Locate the cell with the specified text and output its [X, Y] center coordinate. 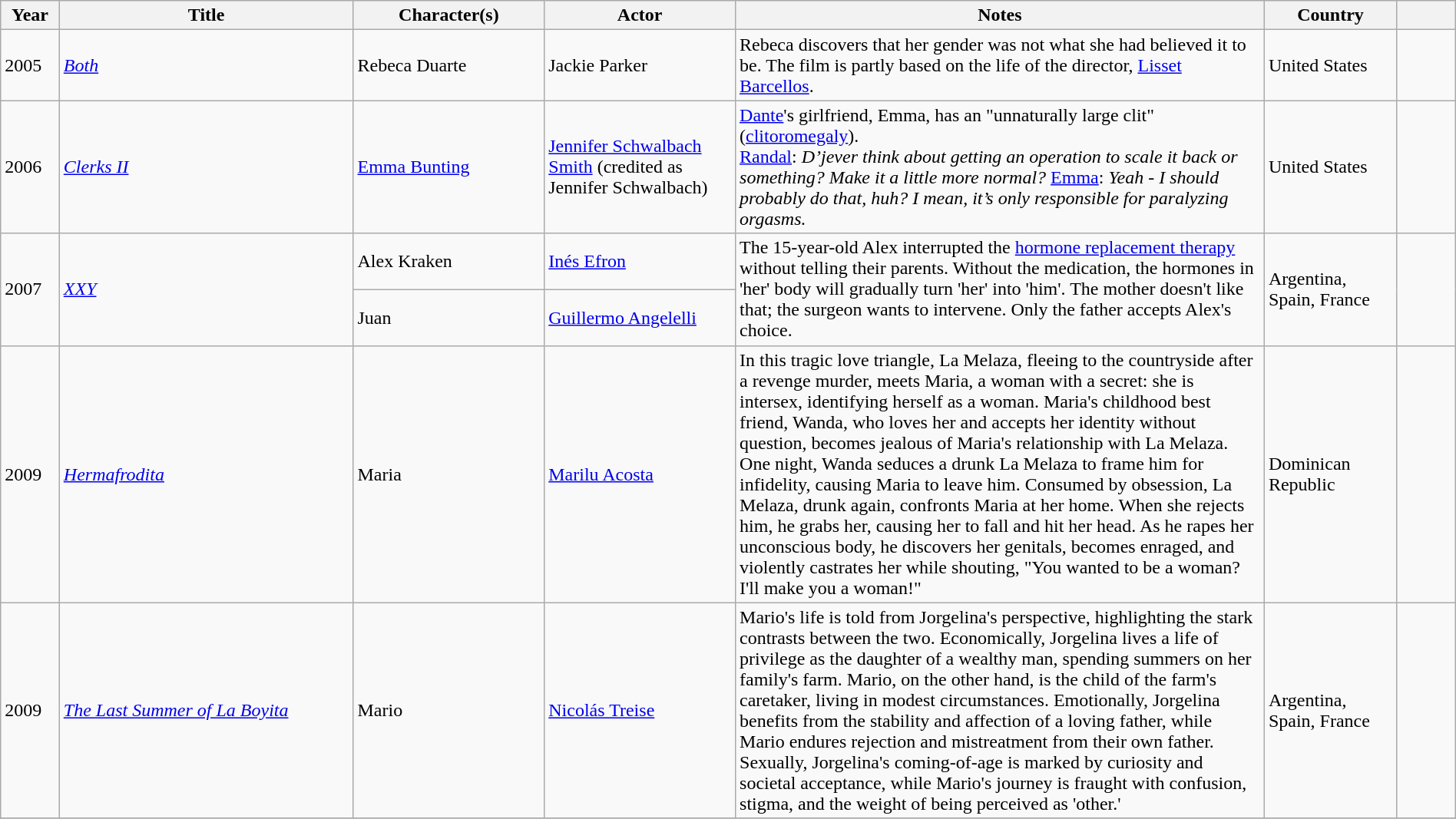
Mario [448, 711]
Jennifer Schwalbach Smith (credited as Jennifer Schwalbach) [640, 167]
Clerks II [206, 167]
Jackie Parker [640, 65]
Rebeca Duarte [448, 65]
Dominican Republic [1330, 474]
Year [31, 15]
Actor [640, 15]
Both [206, 65]
Guillermo Angelelli [640, 318]
The Last Summer of La Boyita [206, 711]
2006 [31, 167]
Marilu Acosta [640, 474]
Maria [448, 474]
Character(s) [448, 15]
Hermafrodita [206, 474]
Rebeca discovers that her gender was not what she had believed it to be. The film is partly based on the life of the director, Lisset Barcellos. [1000, 65]
2005 [31, 65]
Title [206, 15]
Emma Bunting [448, 167]
Notes [1000, 15]
Country [1330, 15]
Nicolás Treise [640, 711]
Inés Efron [640, 261]
Juan [448, 318]
Alex Kraken [448, 261]
2007 [31, 289]
XXY [206, 289]
